From the cell containing the given text, extract its center point as (x, y) coordinate. 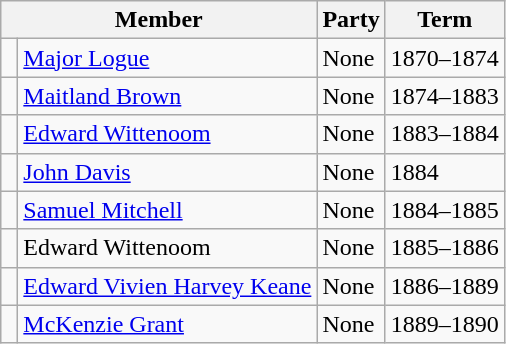
1884–1885 (444, 210)
1886–1889 (444, 286)
1874–1883 (444, 96)
1884 (444, 172)
1885–1886 (444, 248)
Term (444, 20)
1883–1884 (444, 134)
1889–1890 (444, 324)
John Davis (168, 172)
1870–1874 (444, 58)
Major Logue (168, 58)
McKenzie Grant (168, 324)
Edward Vivien Harvey Keane (168, 286)
Member (159, 20)
Samuel Mitchell (168, 210)
Maitland Brown (168, 96)
Party (351, 20)
